Scan for the cell matching the given text and deliver its (x, y) coordinate at center. 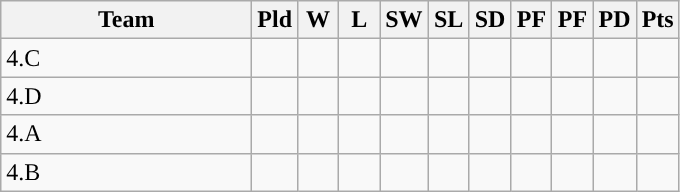
Pld (275, 20)
PD (614, 20)
SD (490, 20)
SL (448, 20)
4.C (126, 58)
L (360, 20)
Team (126, 20)
Pts (658, 20)
4.B (126, 172)
W (318, 20)
SW (404, 20)
4.A (126, 134)
4.D (126, 96)
